Return [X, Y] of the center of cell containing provided text 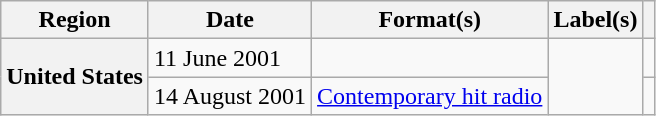
Label(s) [596, 20]
United States [75, 77]
Date [230, 20]
14 August 2001 [230, 96]
Contemporary hit radio [430, 96]
Region [75, 20]
Format(s) [430, 20]
11 June 2001 [230, 58]
